Return [x, y] of the center of cell containing provided text 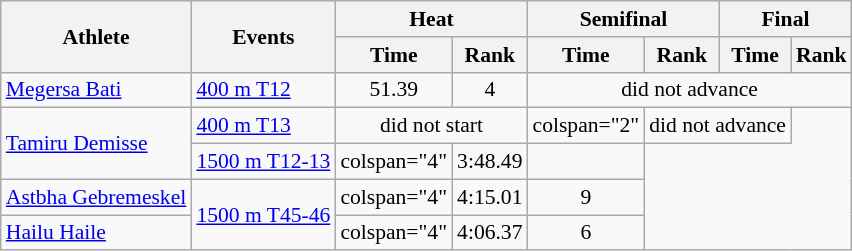
400 m T13 [263, 126]
4:15.01 [490, 197]
400 m T12 [263, 90]
51.39 [394, 90]
Athlete [96, 36]
Megersa Bati [96, 90]
did not start [431, 126]
1500 m T12-13 [263, 162]
4:06.37 [490, 233]
Heat [431, 19]
9 [586, 197]
Astbha Gebremeskel [96, 197]
Semifinal [624, 19]
6 [586, 233]
Events [263, 36]
1500 m T45-46 [263, 214]
Hailu Haile [96, 233]
Final [785, 19]
colspan="2" [586, 126]
4 [490, 90]
Tamiru Demisse [96, 144]
3:48.49 [490, 162]
